Extract the [x, y] coordinate from the center of the cell holding the provided text.  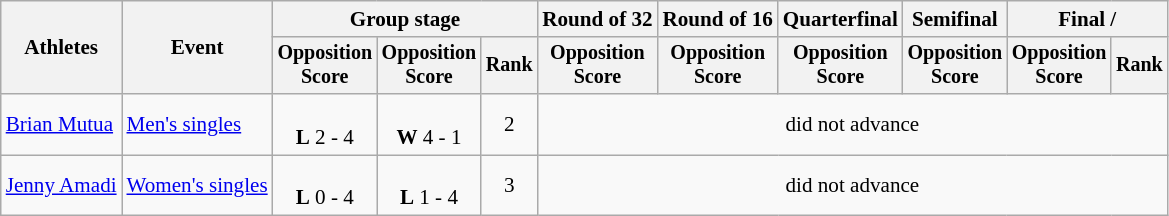
Round of 16 [718, 18]
Semifinal [955, 18]
Event [198, 48]
Men's singles [198, 124]
Round of 32 [597, 18]
Athletes [62, 48]
L 2 - 4 [325, 124]
Brian Mutua [62, 124]
L 1 - 4 [429, 186]
Quarterfinal [840, 18]
Women's singles [198, 186]
W 4 - 1 [429, 124]
Group stage [406, 18]
L 0 - 4 [325, 186]
Final / [1087, 18]
2 [509, 124]
Jenny Amadi [62, 186]
3 [509, 186]
